From the cell containing the given text, extract its center point as [x, y] coordinate. 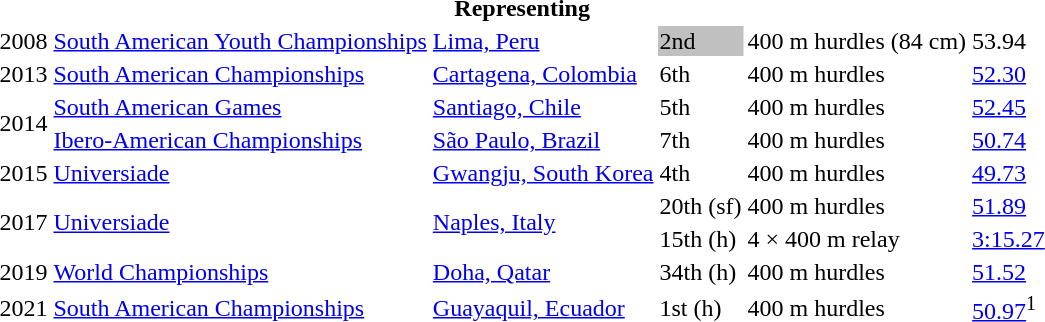
34th (h) [700, 272]
South American Championships [240, 74]
20th (sf) [700, 206]
South American Youth Championships [240, 41]
6th [700, 74]
400 m hurdles (84 cm) [857, 41]
Ibero-American Championships [240, 140]
Lima, Peru [543, 41]
4 × 400 m relay [857, 239]
World Championships [240, 272]
5th [700, 107]
South American Games [240, 107]
2nd [700, 41]
Santiago, Chile [543, 107]
Doha, Qatar [543, 272]
7th [700, 140]
4th [700, 173]
Gwangju, South Korea [543, 173]
São Paulo, Brazil [543, 140]
15th (h) [700, 239]
Cartagena, Colombia [543, 74]
Naples, Italy [543, 222]
